Return (x, y) of the center of cell containing provided text 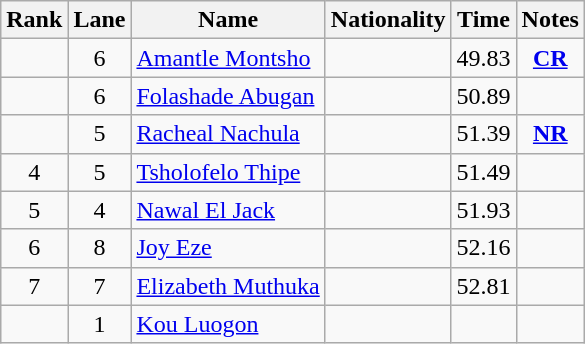
Nawal El Jack (228, 210)
51.39 (484, 134)
52.16 (484, 248)
NR (550, 134)
Lane (100, 20)
51.93 (484, 210)
51.49 (484, 172)
52.81 (484, 286)
Folashade Abugan (228, 96)
50.89 (484, 96)
49.83 (484, 58)
Rank (34, 20)
Name (228, 20)
Kou Luogon (228, 324)
Elizabeth Muthuka (228, 286)
1 (100, 324)
Amantle Montsho (228, 58)
Racheal Nachula (228, 134)
Nationality (388, 20)
CR (550, 58)
Time (484, 20)
Notes (550, 20)
Tsholofelo Thipe (228, 172)
Joy Eze (228, 248)
8 (100, 248)
